Return the (x, y) coordinate for the center point of the cell that contains the specified text.  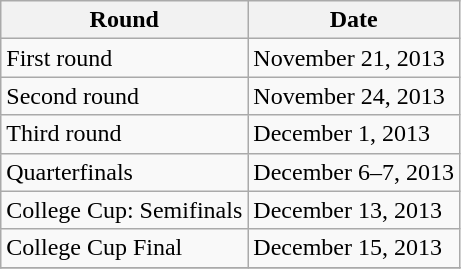
Quarterfinals (124, 172)
College Cup Final (124, 248)
December 13, 2013 (354, 210)
December 6–7, 2013 (354, 172)
December 15, 2013 (354, 248)
College Cup: Semifinals (124, 210)
Third round (124, 134)
Second round (124, 96)
Date (354, 20)
November 24, 2013 (354, 96)
December 1, 2013 (354, 134)
Round (124, 20)
November 21, 2013 (354, 58)
First round (124, 58)
